Capture the cell that displays the provided text and extract its (X, Y) central coordinate. 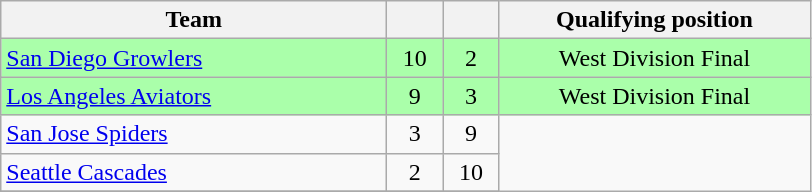
San Jose Spiders (194, 134)
San Diego Growlers (194, 58)
Seattle Cascades (194, 172)
Qualifying position (654, 20)
Los Angeles Aviators (194, 96)
Team (194, 20)
